Extract the (X, Y) coordinate from the center of the cell holding the provided text.  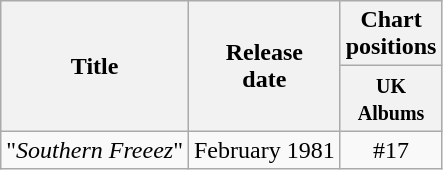
Title (95, 66)
"Southern Freeez" (95, 150)
UK Albums (391, 98)
Chart positions (391, 34)
February 1981 (264, 150)
Releasedate (264, 66)
#17 (391, 150)
